Scan for the cell matching the given text and deliver its (X, Y) coordinate at center. 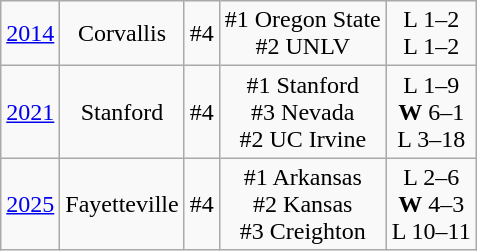
#1 Oregon State#2 UNLV (302, 34)
Stanford (122, 112)
L 1–2L 1–2 (431, 34)
#1 Stanford#3 Nevada#2 UC Irvine (302, 112)
2021 (30, 112)
#1 Arkansas#2 Kansas#3 Creighton (302, 204)
Corvallis (122, 34)
2014 (30, 34)
L 1–9W 6–1L 3–18 (431, 112)
2025 (30, 204)
L 2–6W 4–3L 10–11 (431, 204)
Fayetteville (122, 204)
